From the cell containing the given text, extract its center point as [X, Y] coordinate. 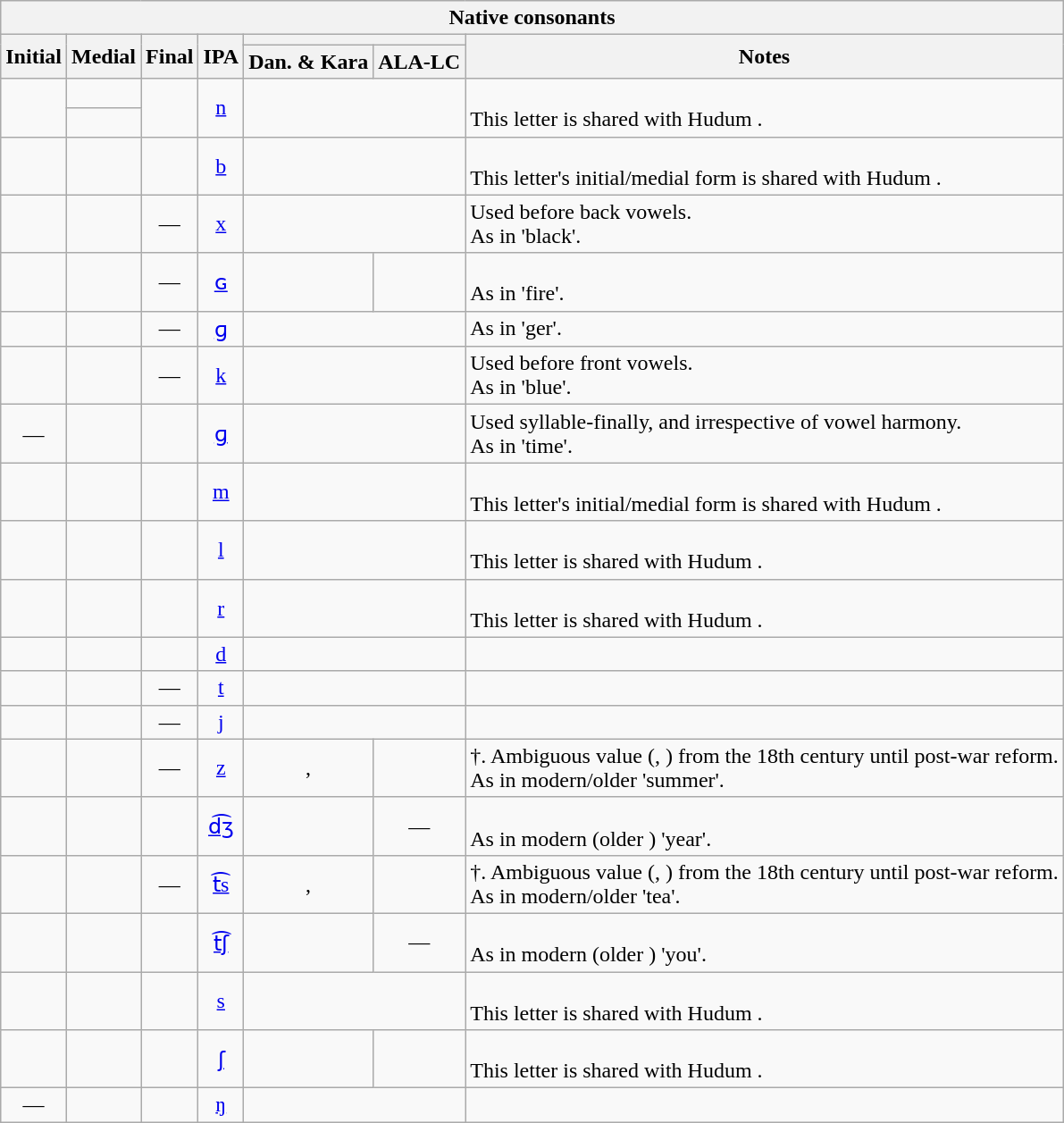
j [222, 722]
Medial [104, 57]
t͡ʃ [222, 942]
Final [170, 57]
As in 'fire'. [765, 282]
ALA-LC [420, 62]
k [222, 375]
Used syllable-finally, and irrespective of vowel harmony.As in 'time'. [765, 434]
l [222, 550]
m [222, 491]
b [222, 166]
†. Ambiguous value (, ) from the 18th century until post-war reform.As in modern/older 'tea'. [765, 884]
Notes [765, 57]
n [222, 107]
As in modern (older ) 'you'. [765, 942]
z [222, 768]
IPA [222, 57]
As in modern (older ) 'year'. [765, 825]
r [222, 608]
Initial [34, 57]
†. Ambiguous value (, ) from the 18th century until post-war reform.As in modern/older 'summer'. [765, 768]
ʃ [222, 1060]
x [222, 223]
ɢ [222, 282]
t͡s [222, 884]
t [222, 688]
d [222, 654]
ŋ [222, 1105]
s [222, 1001]
As in 'ger'. [765, 329]
Dan. & Kara [309, 62]
d͡ʒ [222, 825]
Used before back vowels.As in 'black'. [765, 223]
Used before front vowels.As in 'blue'. [765, 375]
Native consonants [532, 18]
